Provide the (X, Y) coordinate of the cell's center where the given text is located.  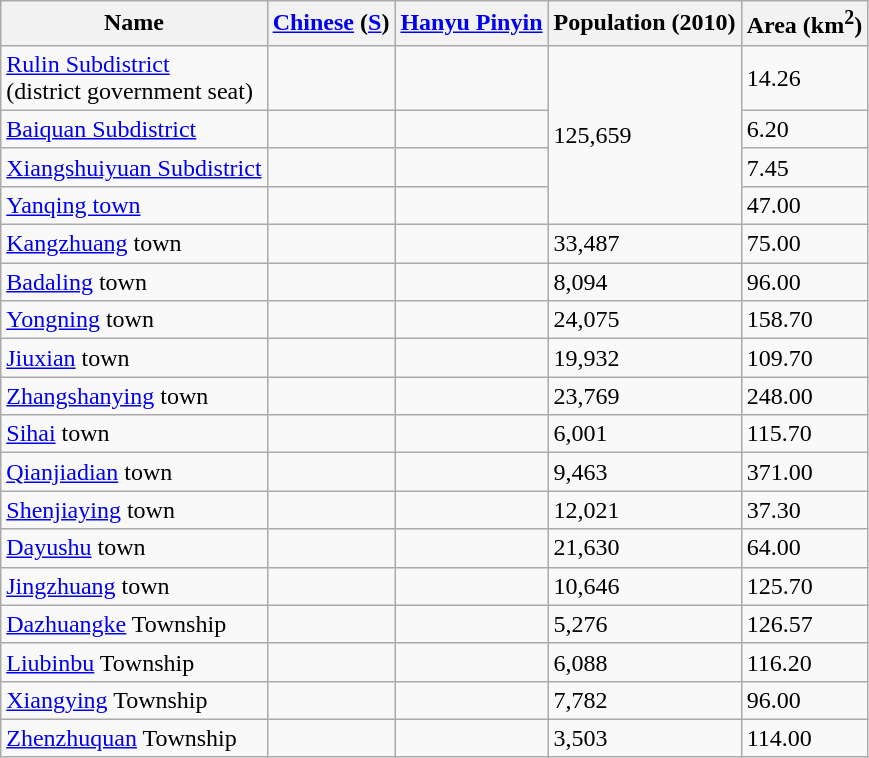
115.70 (804, 434)
6,088 (644, 662)
109.70 (804, 358)
14.26 (804, 78)
6,001 (644, 434)
3,503 (644, 738)
371.00 (804, 472)
47.00 (804, 205)
Qianjiadian town (134, 472)
Dazhuangke Township (134, 624)
37.30 (804, 510)
Liubinbu Township (134, 662)
Name (134, 24)
126.57 (804, 624)
Jiuxian town (134, 358)
Chinese (S) (331, 24)
23,769 (644, 396)
Kangzhuang town (134, 244)
248.00 (804, 396)
9,463 (644, 472)
Population (2010) (644, 24)
75.00 (804, 244)
64.00 (804, 548)
10,646 (644, 586)
Hanyu Pinyin (472, 24)
Zhenzhuquan Township (134, 738)
125.70 (804, 586)
Badaling town (134, 282)
24,075 (644, 320)
Area (km2) (804, 24)
8,094 (644, 282)
Yongning town (134, 320)
7.45 (804, 167)
19,932 (644, 358)
Yanqing town (134, 205)
Xiangying Township (134, 700)
21,630 (644, 548)
Zhangshanying town (134, 396)
Xiangshuiyuan Subdistrict (134, 167)
12,021 (644, 510)
Baiquan Subdistrict (134, 129)
Sihai town (134, 434)
125,659 (644, 134)
114.00 (804, 738)
7,782 (644, 700)
5,276 (644, 624)
158.70 (804, 320)
Rulin Subdistrict(district government seat) (134, 78)
6.20 (804, 129)
33,487 (644, 244)
Jingzhuang town (134, 586)
Dayushu town (134, 548)
116.20 (804, 662)
Shenjiaying town (134, 510)
